Output the [X, Y] coordinate of the center of the cell containing the given text.  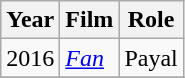
Role [151, 20]
Payal [151, 58]
Year [30, 20]
2016 [30, 58]
Fan [90, 58]
Film [90, 20]
